From the cell containing the given text, extract its center point as (X, Y) coordinate. 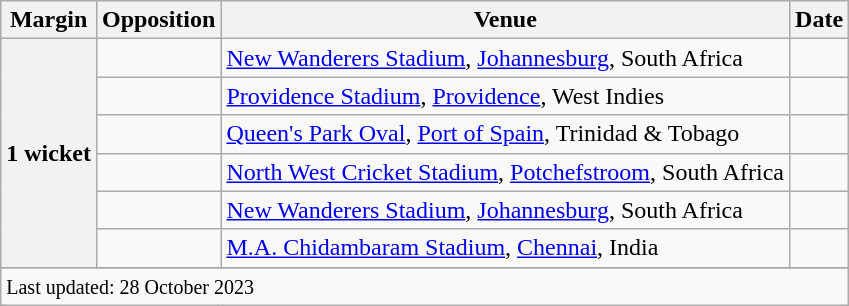
Last updated: 28 October 2023 (425, 286)
Providence Stadium, Providence, West Indies (506, 96)
Margin (49, 20)
1 wicket (49, 153)
Queen's Park Oval, Port of Spain, Trinidad & Tobago (506, 134)
Opposition (158, 20)
Venue (506, 20)
North West Cricket Stadium, Potchefstroom, South Africa (506, 172)
M.A. Chidambaram Stadium, Chennai, India (506, 248)
Date (820, 20)
